From the cell containing the given text, extract its center point as [X, Y] coordinate. 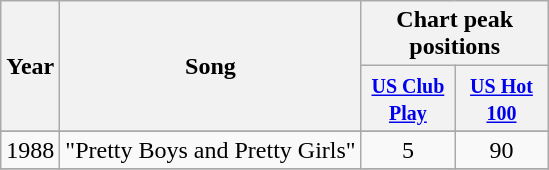
US Club Play [408, 98]
Chart peak positions [454, 34]
90 [502, 150]
"Pretty Boys and Pretty Girls" [210, 150]
1988 [30, 150]
Song [210, 66]
US Hot 100 [502, 98]
5 [408, 150]
Year [30, 66]
